Return the (x, y) coordinate for the center point of the cell that contains the specified text.  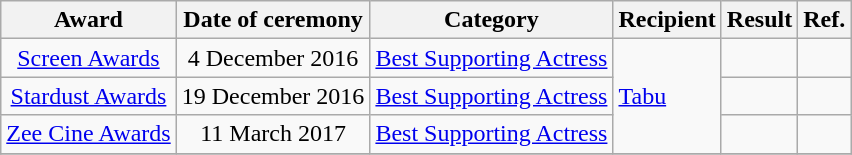
4 December 2016 (273, 58)
19 December 2016 (273, 96)
11 March 2017 (273, 134)
Ref. (824, 20)
Zee Cine Awards (88, 134)
Screen Awards (88, 58)
Category (492, 20)
Stardust Awards (88, 96)
Award (88, 20)
Date of ceremony (273, 20)
Tabu (667, 96)
Result (759, 20)
Recipient (667, 20)
